From the cell containing the given text, extract its center point as (x, y) coordinate. 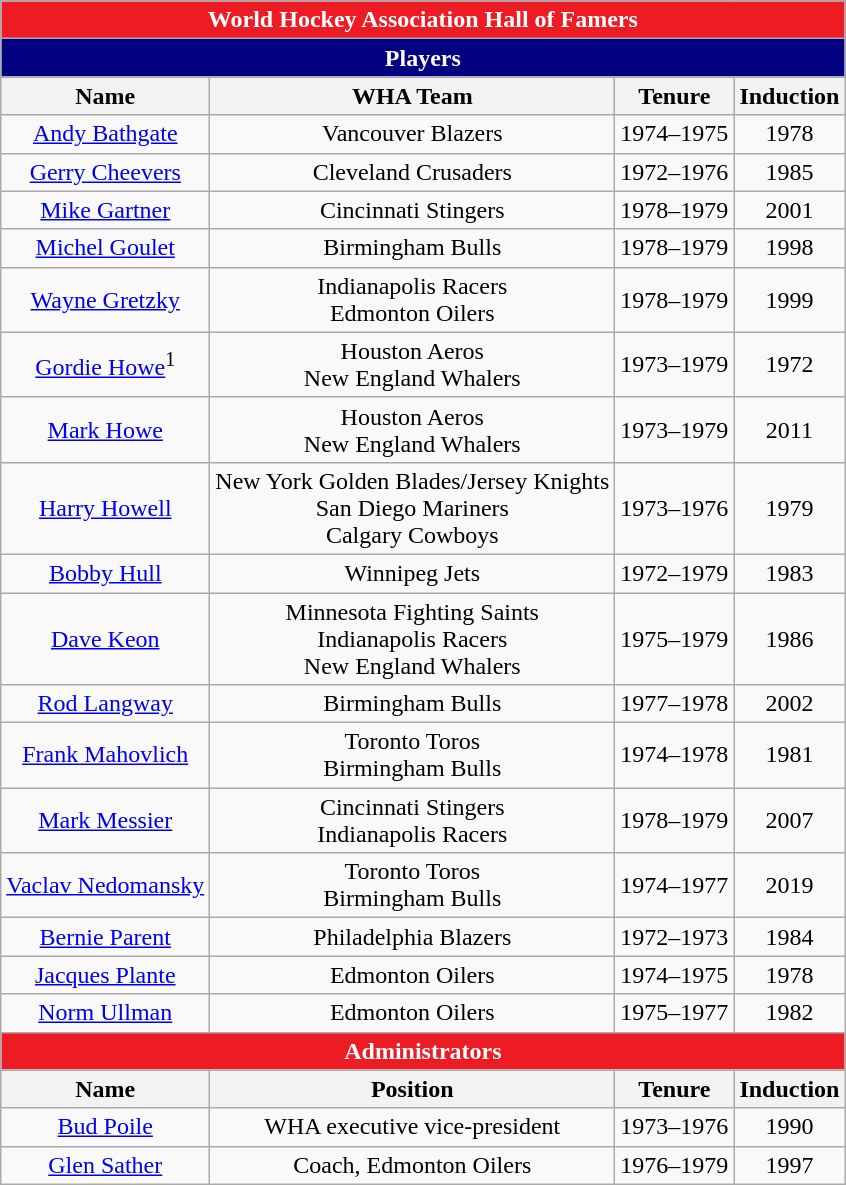
World Hockey Association Hall of Famers (423, 20)
Rod Langway (106, 704)
1985 (790, 172)
Cleveland Crusaders (412, 172)
Bobby Hull (106, 573)
1972–1979 (674, 573)
1986 (790, 638)
Dave Keon (106, 638)
Players (423, 58)
1981 (790, 756)
Andy Bathgate (106, 134)
Harry Howell (106, 508)
1999 (790, 300)
Glen Sather (106, 1165)
WHA Team (412, 96)
1974–1977 (674, 886)
2001 (790, 210)
2011 (790, 430)
Gordie Howe1 (106, 364)
Position (412, 1089)
1976–1979 (674, 1165)
Minnesota Fighting SaintsIndianapolis RacersNew England Whalers (412, 638)
Jacques Plante (106, 975)
1975–1979 (674, 638)
Michel Goulet (106, 248)
1979 (790, 508)
Coach, Edmonton Oilers (412, 1165)
Indianapolis RacersEdmonton Oilers (412, 300)
WHA executive vice-president (412, 1127)
Bernie Parent (106, 937)
1998 (790, 248)
Vaclav Nedomansky (106, 886)
Bud Poile (106, 1127)
Frank Mahovlich (106, 756)
Gerry Cheevers (106, 172)
Mark Messier (106, 820)
1977–1978 (674, 704)
Cincinnati Stingers (412, 210)
1972 (790, 364)
1972–1973 (674, 937)
1984 (790, 937)
Vancouver Blazers (412, 134)
1974–1978 (674, 756)
1975–1977 (674, 1013)
Philadelphia Blazers (412, 937)
Norm Ullman (106, 1013)
Winnipeg Jets (412, 573)
2007 (790, 820)
New York Golden Blades/Jersey KnightsSan Diego MarinersCalgary Cowboys (412, 508)
1997 (790, 1165)
1972–1976 (674, 172)
Wayne Gretzky (106, 300)
1982 (790, 1013)
Administrators (423, 1051)
1990 (790, 1127)
1983 (790, 573)
2019 (790, 886)
2002 (790, 704)
Cincinnati StingersIndianapolis Racers (412, 820)
Mark Howe (106, 430)
Mike Gartner (106, 210)
